Detect which cell encompasses the target text, then output its (x, y) center coordinate. 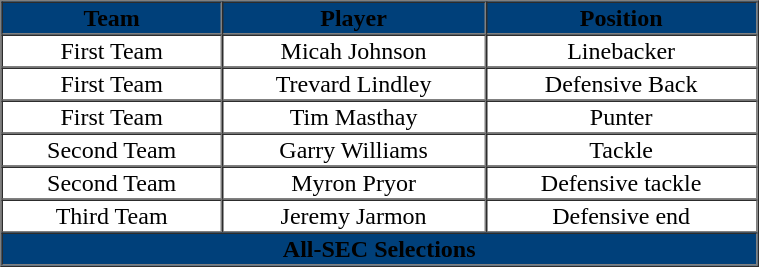
Player (354, 18)
Position (621, 18)
Tim Masthay (354, 116)
Myron Pryor (354, 182)
Third Team (112, 216)
Defensive tackle (621, 182)
All-SEC Selections (380, 248)
Garry Williams (354, 150)
Tackle (621, 150)
Micah Johnson (354, 50)
Team (112, 18)
Defensive end (621, 216)
Punter (621, 116)
Defensive Back (621, 84)
Linebacker (621, 50)
Trevard Lindley (354, 84)
Jeremy Jarmon (354, 216)
